Return (X, Y) of the center of cell containing provided text 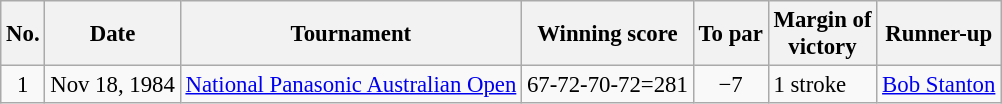
National Panasonic Australian Open (350, 85)
Tournament (350, 34)
1 (23, 85)
Margin ofvictory (822, 34)
Winning score (608, 34)
−7 (730, 85)
Runner-up (939, 34)
Nov 18, 1984 (112, 85)
1 stroke (822, 85)
Bob Stanton (939, 85)
No. (23, 34)
To par (730, 34)
67-72-70-72=281 (608, 85)
Date (112, 34)
